For the text-containing cell, return its midpoint in (x, y) coordinate format. 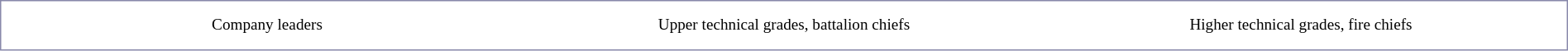
Higher technical grades, fire chiefs (1301, 25)
Upper technical grades, battalion chiefs (784, 25)
Company leaders (267, 25)
